Pinpoint the cell where the given text exists, returning its [X, Y] midpoint coordinate. 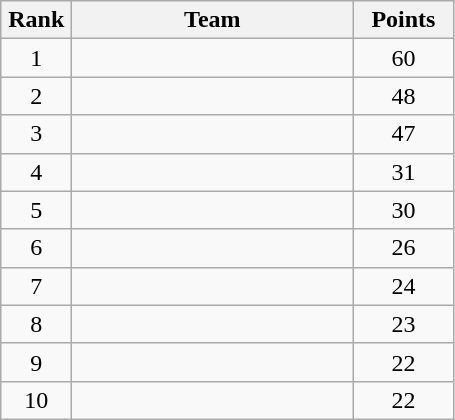
5 [36, 210]
31 [404, 172]
6 [36, 248]
48 [404, 96]
60 [404, 58]
7 [36, 286]
Points [404, 20]
Team [212, 20]
24 [404, 286]
10 [36, 400]
26 [404, 248]
8 [36, 324]
3 [36, 134]
9 [36, 362]
Rank [36, 20]
2 [36, 96]
1 [36, 58]
47 [404, 134]
23 [404, 324]
30 [404, 210]
4 [36, 172]
